Scan for the cell matching the given text and deliver its (X, Y) coordinate at center. 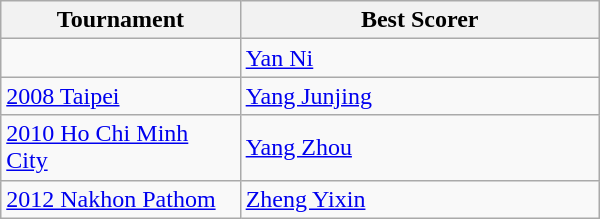
Yang Zhou (420, 148)
Zheng Yixin (420, 199)
2010 Ho Chi Minh City (120, 148)
2012 Nakhon Pathom (120, 199)
Tournament (120, 20)
Best Scorer (420, 20)
2008 Taipei (120, 96)
Yan Ni (420, 58)
Yang Junjing (420, 96)
